Output the [x, y] coordinate of the center of the cell containing the given text.  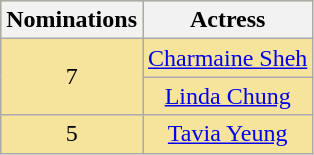
Charmaine Sheh [227, 58]
Nominations [72, 20]
Tavia Yeung [227, 134]
Linda Chung [227, 96]
5 [72, 134]
Actress [227, 20]
7 [72, 77]
